Extract the [X, Y] coordinate from the center of the cell holding the provided text.  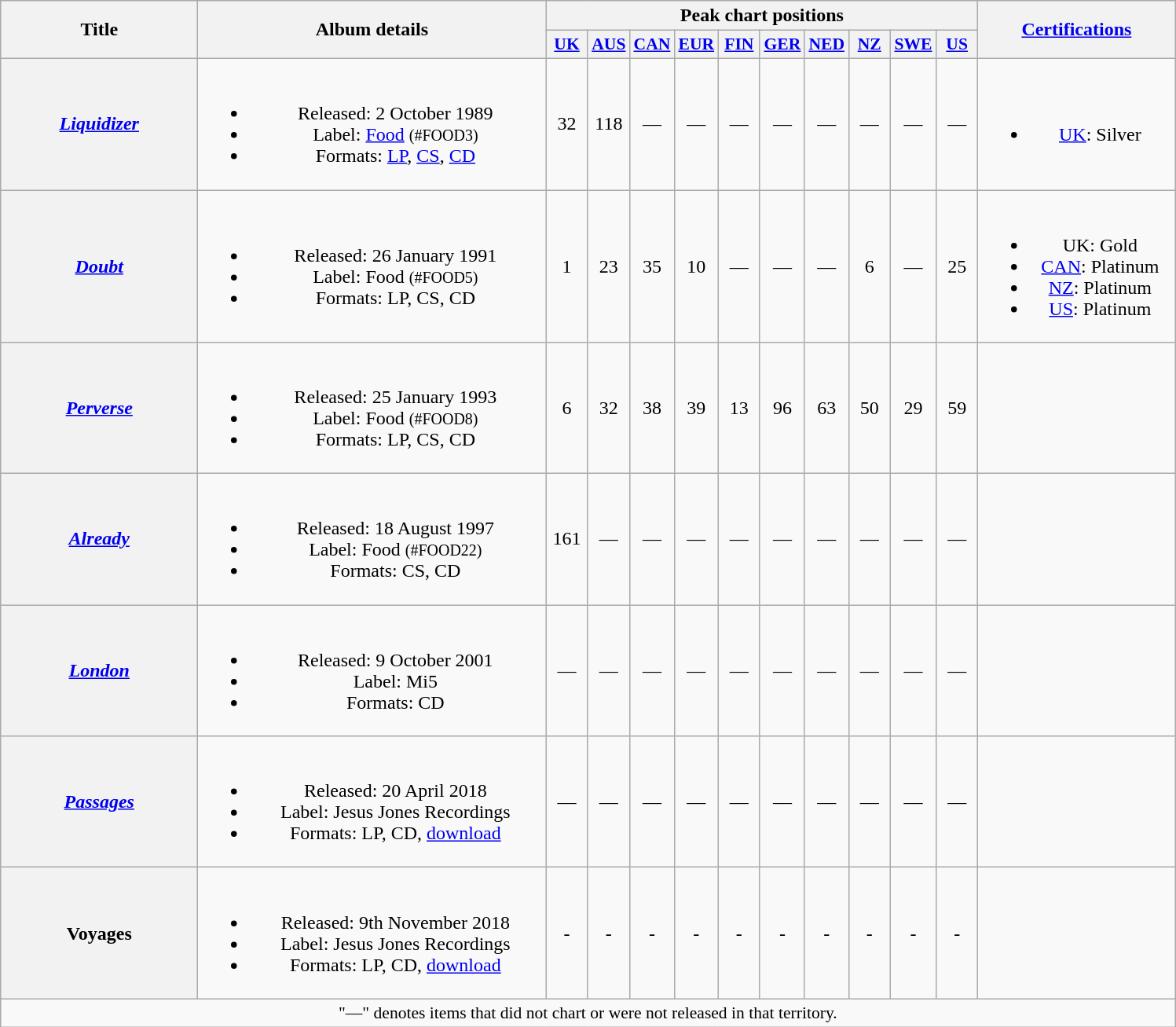
NED [826, 45]
NZ [869, 45]
29 [913, 409]
Peak chart positions [762, 16]
Passages [99, 801]
1 [567, 266]
Title [99, 30]
US [957, 45]
Liquidizer [99, 124]
CAN [652, 45]
Voyages [99, 933]
96 [782, 409]
38 [652, 409]
59 [957, 409]
Perverse [99, 409]
63 [826, 409]
35 [652, 266]
Released: 2 October 1989Label: Food (#FOOD3)Formats: LP, CS, CD [372, 124]
UK: GoldCAN: PlatinumNZ: PlatinumUS: Platinum [1076, 266]
Released: 18 August 1997Label: Food (#FOOD22)Formats: CS, CD [372, 539]
50 [869, 409]
25 [957, 266]
SWE [913, 45]
118 [608, 124]
London [99, 671]
Released: 25 January 1993Label: Food (#FOOD8)Formats: LP, CS, CD [372, 409]
Album details [372, 30]
Released: 9 October 2001Label: Mi5Formats: CD [372, 671]
23 [608, 266]
Certifications [1076, 30]
UK [567, 45]
UK: Silver [1076, 124]
Already [99, 539]
AUS [608, 45]
Released: 26 January 1991Label: Food (#FOOD5)Formats: LP, CS, CD [372, 266]
Released: 20 April 2018Label: Jesus Jones RecordingsFormats: LP, CD, download [372, 801]
Released: 9th November 2018Label: Jesus Jones RecordingsFormats: LP, CD, download [372, 933]
GER [782, 45]
10 [696, 266]
Doubt [99, 266]
"—" denotes items that did not chart or were not released in that territory. [588, 1013]
13 [738, 409]
EUR [696, 45]
FIN [738, 45]
39 [696, 409]
161 [567, 539]
